Identify which cell holds the provided text, then report its [x, y] central coordinate. 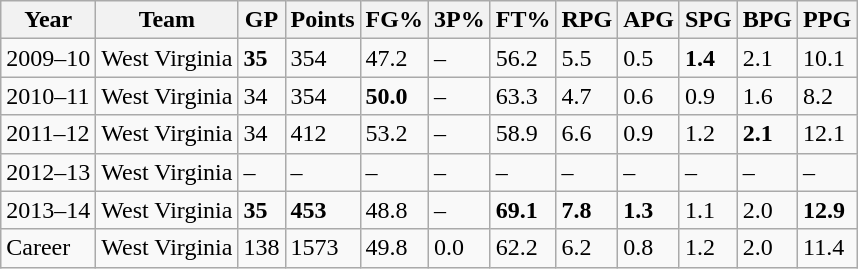
Year [48, 20]
62.2 [523, 248]
5.5 [587, 58]
1573 [322, 248]
53.2 [394, 134]
69.1 [523, 210]
8.2 [828, 96]
Career [48, 248]
SPG [708, 20]
47.2 [394, 58]
2009–10 [48, 58]
APG [649, 20]
PPG [828, 20]
48.8 [394, 210]
2013–14 [48, 210]
56.2 [523, 58]
RPG [587, 20]
12.9 [828, 210]
453 [322, 210]
0.0 [459, 248]
3P% [459, 20]
FG% [394, 20]
FT% [523, 20]
1.4 [708, 58]
Team [167, 20]
58.9 [523, 134]
0.5 [649, 58]
412 [322, 134]
138 [262, 248]
7.8 [587, 210]
2011–12 [48, 134]
Points [322, 20]
6.2 [587, 248]
1.1 [708, 210]
2010–11 [48, 96]
0.6 [649, 96]
GP [262, 20]
12.1 [828, 134]
10.1 [828, 58]
0.8 [649, 248]
1.3 [649, 210]
63.3 [523, 96]
1.6 [767, 96]
50.0 [394, 96]
49.8 [394, 248]
11.4 [828, 248]
2012–13 [48, 172]
4.7 [587, 96]
BPG [767, 20]
6.6 [587, 134]
